Find where the given text appears and provide that cell's center as (X, Y) coordinate. 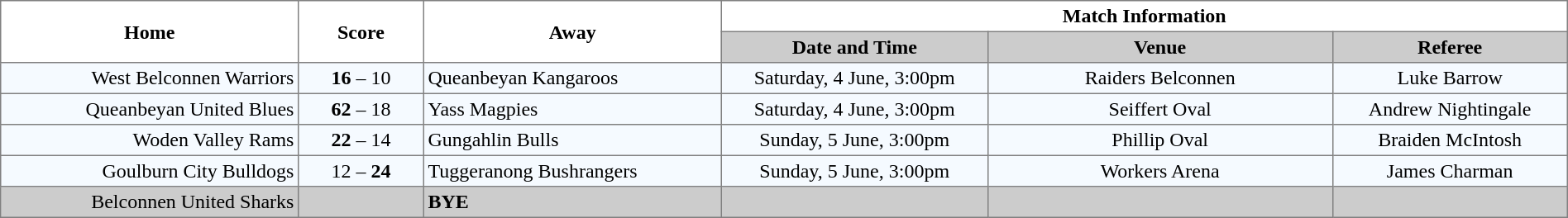
Belconnen United Sharks (150, 202)
BYE (572, 202)
Match Information (1145, 17)
16 – 10 (361, 78)
Score (361, 31)
12 – 24 (361, 171)
West Belconnen Warriors (150, 78)
Queanbeyan United Blues (150, 109)
Home (150, 31)
Workers Arena (1159, 171)
Braiden McIntosh (1450, 140)
James Charman (1450, 171)
Goulburn City Bulldogs (150, 171)
Venue (1159, 47)
Woden Valley Rams (150, 140)
Gungahlin Bulls (572, 140)
Luke Barrow (1450, 78)
Date and Time (854, 47)
62 – 18 (361, 109)
Andrew Nightingale (1450, 109)
Away (572, 31)
Seiffert Oval (1159, 109)
22 – 14 (361, 140)
Referee (1450, 47)
Tuggeranong Bushrangers (572, 171)
Yass Magpies (572, 109)
Raiders Belconnen (1159, 78)
Queanbeyan Kangaroos (572, 78)
Phillip Oval (1159, 140)
